Provide the (X, Y) coordinate of the cell's center where the given text is located.  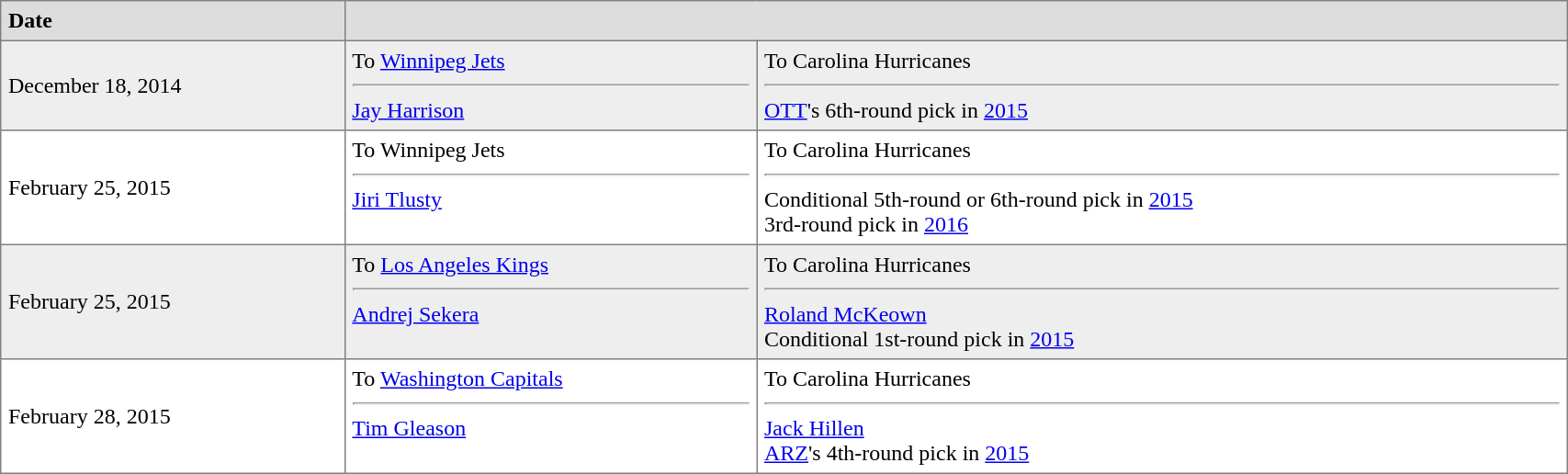
To Washington Capitals Tim Gleason (551, 416)
To Winnipeg JetsJiri Tlusty (551, 187)
December 18, 2014 (173, 85)
To Carolina HurricanesOTT's 6th-round pick in 2015 (1162, 85)
To Winnipeg JetsJay Harrison (551, 85)
February 28, 2015 (173, 416)
To Carolina HurricanesRoland McKeownConditional 1st-round pick in 2015 (1162, 301)
To Los Angeles KingsAndrej Sekera (551, 301)
Date (173, 21)
To Carolina HurricanesConditional 5th-round or 6th-round pick in 20153rd-round pick in 2016 (1162, 187)
To Carolina Hurricanes Jack HillenARZ's 4th-round pick in 2015 (1162, 416)
